Find where the given text appears and provide that cell's center as [x, y] coordinate. 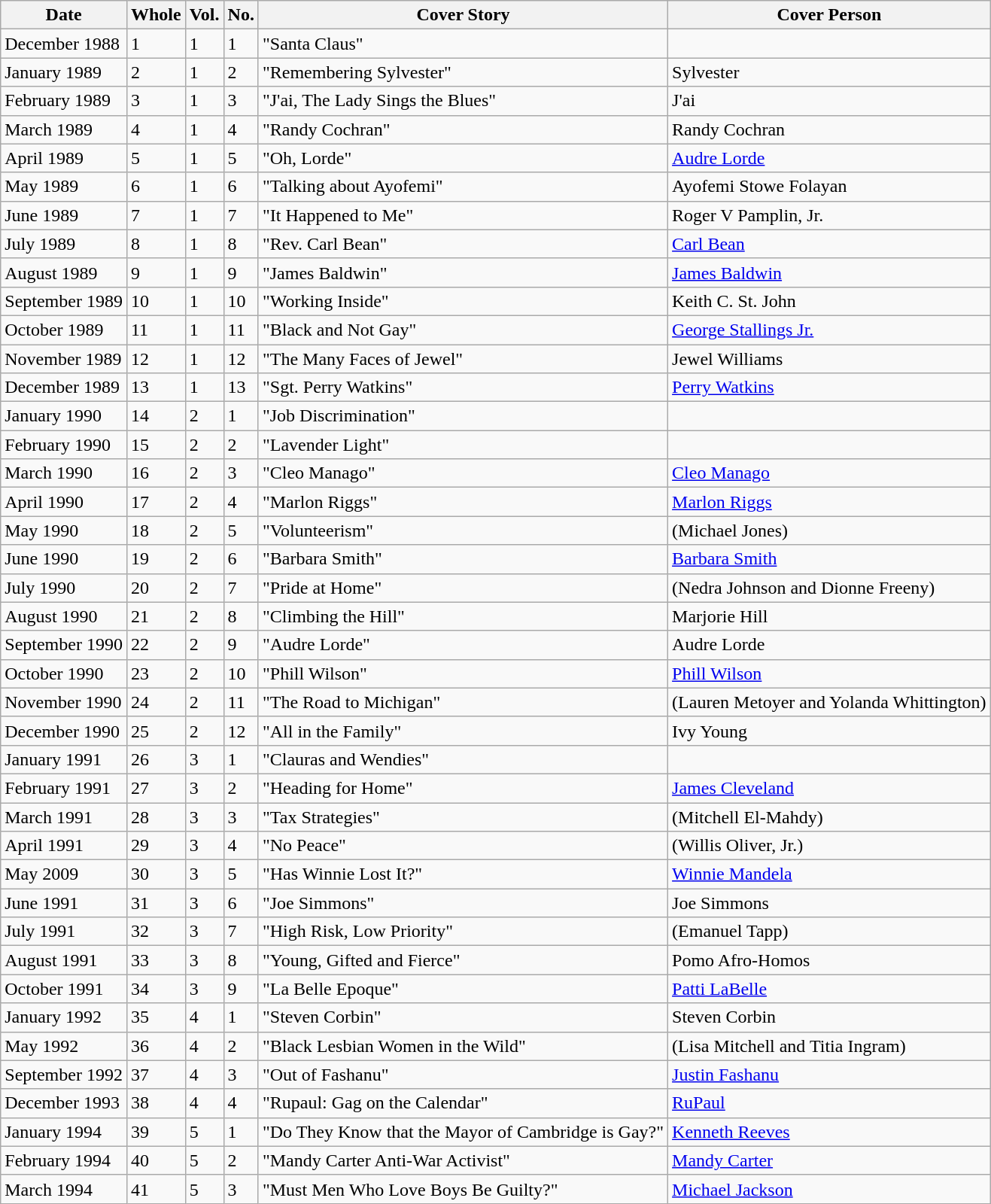
41 [156, 1189]
"Joe Simmons" [463, 903]
20 [156, 588]
January 1994 [64, 1132]
December 1993 [64, 1103]
(Nedra Johnson and Dionne Freeny) [829, 588]
February 1989 [64, 101]
"Barbara Smith" [463, 559]
February 1994 [64, 1160]
"Do They Know that the Mayor of Cambridge is Gay?" [463, 1132]
25 [156, 731]
"High Risk, Low Priority" [463, 932]
July 1989 [64, 244]
"Black Lesbian Women in the Wild" [463, 1046]
July 1991 [64, 932]
June 1991 [64, 903]
"Mandy Carter Anti-War Activist" [463, 1160]
"Phill Wilson" [463, 673]
22 [156, 645]
Randy Cochran [829, 129]
Jewel Williams [829, 359]
"It Happened to Me" [463, 215]
Cleo Manago [829, 473]
Michael Jackson [829, 1189]
September 1990 [64, 645]
August 1991 [64, 960]
"Clauras and Wendies" [463, 759]
August 1989 [64, 272]
"Talking about Ayofemi" [463, 187]
"Job Discrimination" [463, 416]
"Has Winnie Lost It?" [463, 874]
October 1990 [64, 673]
14 [156, 416]
"The Road to Michigan" [463, 702]
J'ai [829, 101]
March 1991 [64, 816]
"Lavender Light" [463, 445]
Whole [156, 15]
35 [156, 1017]
(Lauren Metoyer and Yolanda Whittington) [829, 702]
"Marlon Riggs" [463, 502]
"Steven Corbin" [463, 1017]
16 [156, 473]
Marlon Riggs [829, 502]
April 1991 [64, 846]
"Randy Cochran" [463, 129]
"Black and Not Gay" [463, 330]
RuPaul [829, 1103]
Perry Watkins [829, 388]
Vol. [205, 15]
(Emanuel Tapp) [829, 932]
November 1989 [64, 359]
"Oh, Lorde" [463, 158]
June 1990 [64, 559]
"No Peace" [463, 846]
"Must Men Who Love Boys Be Guilty?" [463, 1189]
Kenneth Reeves [829, 1132]
"Audre Lorde" [463, 645]
September 1992 [64, 1075]
Keith C. St. John [829, 301]
April 1989 [64, 158]
"Cleo Manago" [463, 473]
November 1990 [64, 702]
January 1990 [64, 416]
23 [156, 673]
"Remembering Sylvester" [463, 72]
Cover Story [463, 15]
January 1991 [64, 759]
July 1990 [64, 588]
Steven Corbin [829, 1017]
"Santa Claus" [463, 44]
33 [156, 960]
36 [156, 1046]
May 2009 [64, 874]
39 [156, 1132]
"Working Inside" [463, 301]
"Sgt. Perry Watkins" [463, 388]
"Out of Fashanu" [463, 1075]
"All in the Family" [463, 731]
Sylvester [829, 72]
37 [156, 1075]
24 [156, 702]
32 [156, 932]
(Willis Oliver, Jr.) [829, 846]
"Pride at Home" [463, 588]
Date [64, 15]
Patti LaBelle [829, 989]
September 1989 [64, 301]
Cover Person [829, 15]
No. [241, 15]
"Heading for Home" [463, 788]
December 1990 [64, 731]
(Michael Jones) [829, 531]
28 [156, 816]
Pomo Afro-Homos [829, 960]
34 [156, 989]
21 [156, 616]
"J'ai, The Lady Sings the Blues" [463, 101]
May 1990 [64, 531]
George Stallings Jr. [829, 330]
Mandy Carter [829, 1160]
October 1989 [64, 330]
June 1989 [64, 215]
Roger V Pamplin, Jr. [829, 215]
December 1988 [64, 44]
Justin Fashanu [829, 1075]
"Volunteerism" [463, 531]
31 [156, 903]
April 1990 [64, 502]
26 [156, 759]
18 [156, 531]
Winnie Mandela [829, 874]
"Young, Gifted and Fierce" [463, 960]
"La Belle Epoque" [463, 989]
James Baldwin [829, 272]
October 1991 [64, 989]
40 [156, 1160]
"Rev. Carl Bean" [463, 244]
Phill Wilson [829, 673]
27 [156, 788]
Ayofemi Stowe Folayan [829, 187]
(Mitchell El-Mahdy) [829, 816]
James Cleveland [829, 788]
19 [156, 559]
17 [156, 502]
38 [156, 1103]
"The Many Faces of Jewel" [463, 359]
"Rupaul: Gag on the Calendar" [463, 1103]
Marjorie Hill [829, 616]
February 1990 [64, 445]
February 1991 [64, 788]
Carl Bean [829, 244]
March 1994 [64, 1189]
Barbara Smith [829, 559]
January 1992 [64, 1017]
(Lisa Mitchell and Titia Ingram) [829, 1046]
March 1990 [64, 473]
"Climbing the Hill" [463, 616]
March 1989 [64, 129]
January 1989 [64, 72]
"Tax Strategies" [463, 816]
August 1990 [64, 616]
December 1989 [64, 388]
30 [156, 874]
May 1992 [64, 1046]
29 [156, 846]
"James Baldwin" [463, 272]
May 1989 [64, 187]
Joe Simmons [829, 903]
15 [156, 445]
Ivy Young [829, 731]
